Scan for the cell matching the given text and deliver its [x, y] coordinate at center. 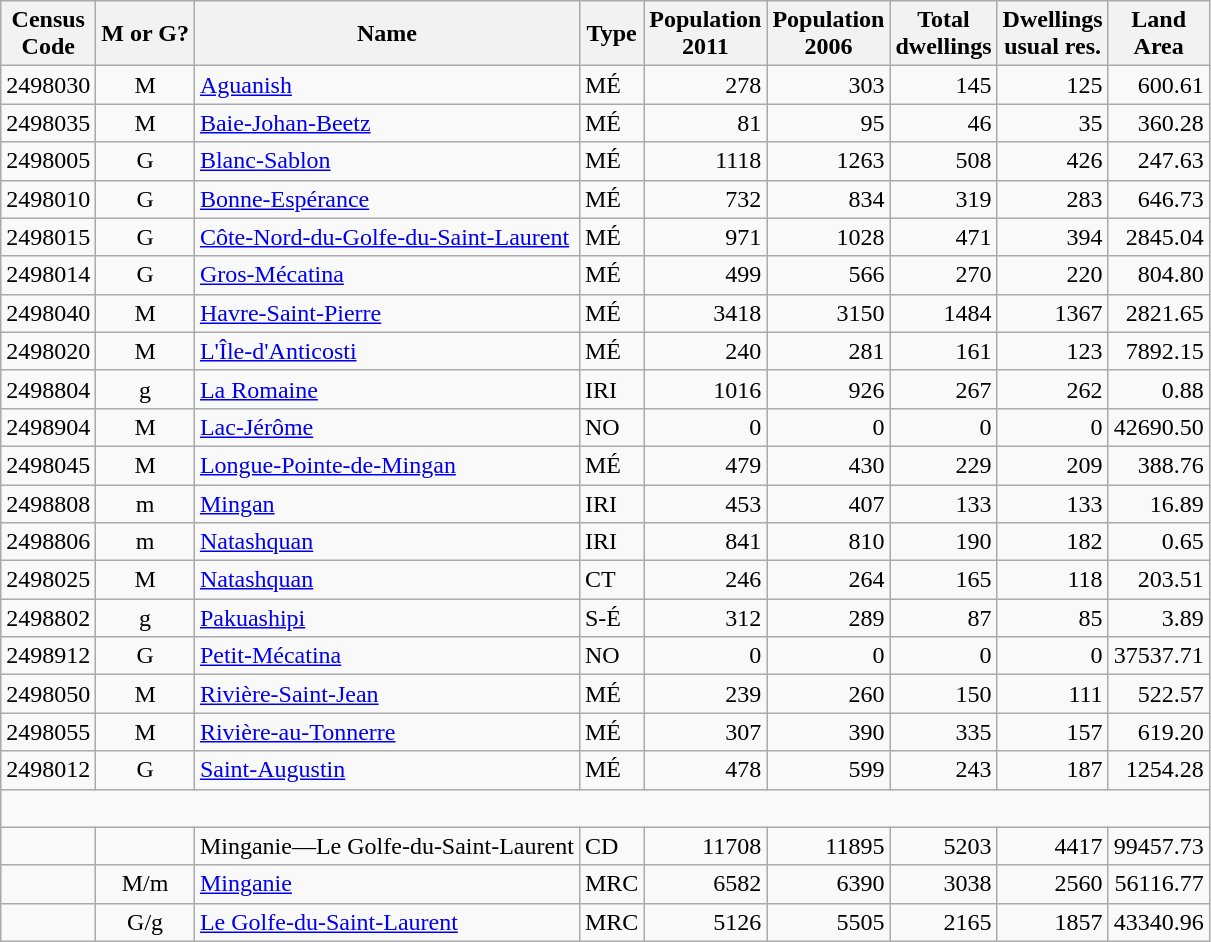
303 [828, 85]
Le Golfe-du-Saint-Laurent [386, 922]
LandArea [1158, 34]
1263 [828, 161]
CT [611, 580]
M/m [146, 884]
37537.71 [1158, 656]
Totaldwellings [944, 34]
926 [828, 389]
1857 [1052, 922]
312 [706, 618]
L'Île-d'Anticosti [386, 351]
111 [1052, 694]
Type [611, 34]
430 [828, 465]
283 [1052, 199]
123 [1052, 351]
3150 [828, 313]
453 [706, 503]
2498015 [48, 237]
La Romaine [386, 389]
2498005 [48, 161]
CD [611, 846]
388.76 [1158, 465]
165 [944, 580]
426 [1052, 161]
471 [944, 237]
390 [828, 732]
CensusCode [48, 34]
478 [706, 770]
35 [1052, 123]
Name [386, 34]
278 [706, 85]
2498025 [48, 580]
2498010 [48, 199]
508 [944, 161]
264 [828, 580]
Côte-Nord-du-Golfe-du-Saint-Laurent [386, 237]
3038 [944, 884]
190 [944, 542]
2498012 [48, 770]
804.80 [1158, 275]
Bonne-Espérance [386, 199]
G/g [146, 922]
2498904 [48, 427]
834 [828, 199]
2498030 [48, 85]
566 [828, 275]
87 [944, 618]
187 [1052, 770]
Pakuashipi [386, 618]
99457.73 [1158, 846]
Population2011 [706, 34]
S-É [611, 618]
5203 [944, 846]
646.73 [1158, 199]
619.20 [1158, 732]
Blanc-Sablon [386, 161]
1484 [944, 313]
125 [1052, 85]
209 [1052, 465]
43340.96 [1158, 922]
150 [944, 694]
2498050 [48, 694]
360.28 [1158, 123]
2498806 [48, 542]
841 [706, 542]
Aguanish [386, 85]
267 [944, 389]
600.61 [1158, 85]
260 [828, 694]
5126 [706, 922]
Havre-Saint-Pierre [386, 313]
220 [1052, 275]
3.89 [1158, 618]
1367 [1052, 313]
2498802 [48, 618]
289 [828, 618]
1118 [706, 161]
522.57 [1158, 694]
1254.28 [1158, 770]
599 [828, 770]
145 [944, 85]
2498808 [48, 503]
247.63 [1158, 161]
Saint-Augustin [386, 770]
118 [1052, 580]
Gros-Mécatina [386, 275]
182 [1052, 542]
1028 [828, 237]
2498035 [48, 123]
Lac-Jérôme [386, 427]
246 [706, 580]
203.51 [1158, 580]
240 [706, 351]
2498804 [48, 389]
335 [944, 732]
2821.65 [1158, 313]
229 [944, 465]
Minganie [386, 884]
4417 [1052, 846]
3418 [706, 313]
270 [944, 275]
281 [828, 351]
Petit-Mécatina [386, 656]
732 [706, 199]
479 [706, 465]
5505 [828, 922]
Dwellingsusual res. [1052, 34]
Longue-Pointe-de-Mingan [386, 465]
0.65 [1158, 542]
2560 [1052, 884]
6390 [828, 884]
1016 [706, 389]
42690.50 [1158, 427]
56116.77 [1158, 884]
2498912 [48, 656]
11708 [706, 846]
85 [1052, 618]
157 [1052, 732]
0.88 [1158, 389]
407 [828, 503]
971 [706, 237]
M or G? [146, 34]
Minganie—Le Golfe-du-Saint-Laurent [386, 846]
11895 [828, 846]
95 [828, 123]
16.89 [1158, 503]
499 [706, 275]
2165 [944, 922]
6582 [706, 884]
2498040 [48, 313]
307 [706, 732]
2498055 [48, 732]
81 [706, 123]
319 [944, 199]
Rivière-au-Tonnerre [386, 732]
394 [1052, 237]
46 [944, 123]
810 [828, 542]
Rivière-Saint-Jean [386, 694]
2498020 [48, 351]
239 [706, 694]
Population2006 [828, 34]
161 [944, 351]
Baie-Johan-Beetz [386, 123]
243 [944, 770]
2498014 [48, 275]
2845.04 [1158, 237]
7892.15 [1158, 351]
2498045 [48, 465]
262 [1052, 389]
Mingan [386, 503]
